Detect which cell encompasses the target text, then output its [x, y] center coordinate. 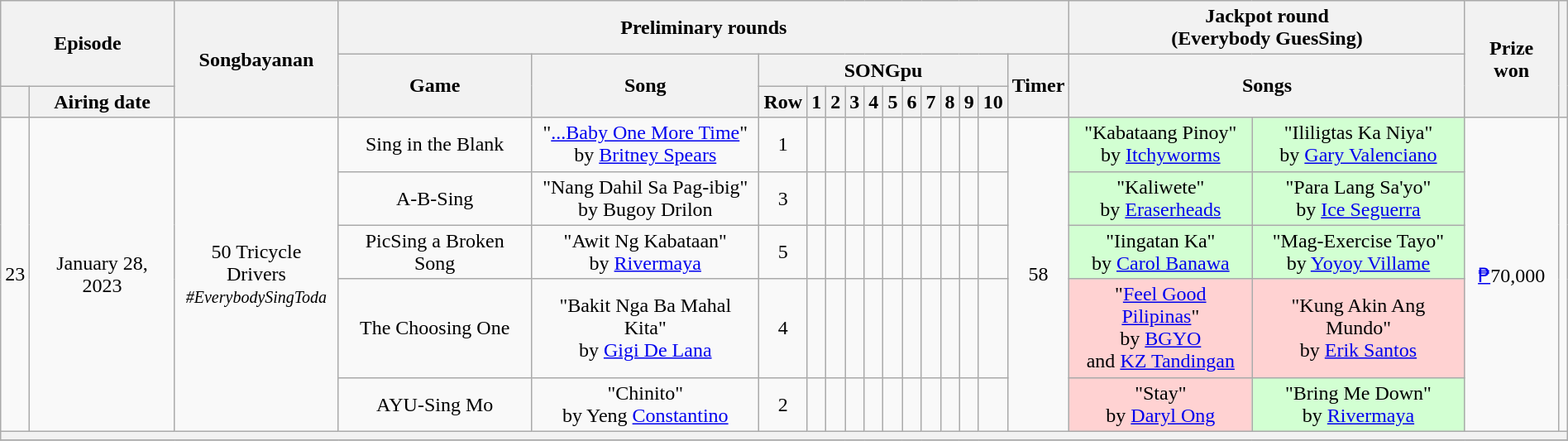
Airing date [103, 102]
"Kaliwete"by Eraserheads [1161, 199]
January 28, 2023 [103, 275]
"Iingatan Ka"by Carol Banawa [1161, 252]
₱70,000 [1512, 275]
"...Baby One More Time"by Britney Spears [645, 144]
7 [931, 102]
The Choosing One [435, 328]
"Kung Akin Ang Mundo"by Erik Santos [1358, 328]
"Awit Ng Kabataan"by Rivermaya [645, 252]
Prize won [1512, 60]
10 [992, 102]
Timer [1039, 86]
"Nang Dahil Sa Pag-ibig"by Bugoy Drilon [645, 199]
Songbayanan [256, 60]
Sing in the Blank [435, 144]
Row [783, 102]
A-B-Sing [435, 199]
58 [1039, 275]
PicSing a Broken Song [435, 252]
6 [911, 102]
"Kabataang Pinoy"by Itchyworms [1161, 144]
AYU-Sing Mo [435, 404]
Songs [1267, 86]
9 [969, 102]
"Chinito"by Yeng Constantino [645, 404]
SONGpu [883, 70]
"Mag-Exercise Tayo"by Yoyoy Villame [1358, 252]
Episode [88, 43]
Jackpot round(Everybody GuesSing) [1267, 28]
Game [435, 86]
"Ililigtas Ka Niya"by Gary Valenciano [1358, 144]
"Feel Good Pilipinas"by BGYO and KZ Tandingan [1161, 328]
"Para Lang Sa'yo"by Ice Seguerra [1358, 199]
8 [949, 102]
50 Tricycle Drivers#EverybodySingToda [256, 275]
Song [645, 86]
"Bakit Nga Ba Mahal Kita"by Gigi De Lana [645, 328]
"Stay"by Daryl Ong [1161, 404]
"Bring Me Down"by Rivermaya [1358, 404]
Preliminary rounds [704, 28]
23 [15, 275]
